Detect which cell encompasses the target text, then output its [x, y] center coordinate. 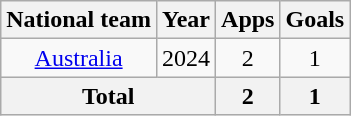
Total [108, 96]
Apps [248, 20]
Year [186, 20]
2024 [186, 58]
Goals [315, 20]
National team [79, 20]
Australia [79, 58]
